From the cell containing the given text, extract its center point as [x, y] coordinate. 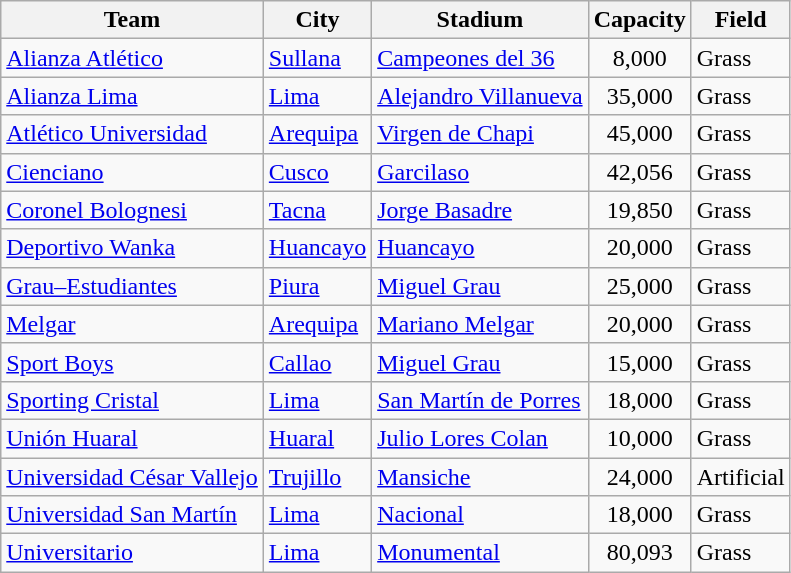
Alejandro Villanueva [480, 96]
45,000 [640, 134]
Cienciano [132, 172]
Trujillo [317, 477]
Melgar [132, 324]
Mansiche [480, 477]
Field [740, 20]
Grau–Estudiantes [132, 286]
10,000 [640, 438]
Atlético Universidad [132, 134]
Capacity [640, 20]
Alianza Atlético [132, 58]
Sport Boys [132, 362]
Deportivo Wanka [132, 248]
Unión Huaral [132, 438]
Monumental [480, 553]
Huaral [317, 438]
Callao [317, 362]
Jorge Basadre [480, 210]
25,000 [640, 286]
Universidad César Vallejo [132, 477]
Cusco [317, 172]
Coronel Bolognesi [132, 210]
Stadium [480, 20]
42,056 [640, 172]
Universidad San Martín [132, 515]
35,000 [640, 96]
Team [132, 20]
Sullana [317, 58]
Alianza Lima [132, 96]
15,000 [640, 362]
City [317, 20]
Artificial [740, 477]
19,850 [640, 210]
Julio Lores Colan [480, 438]
Piura [317, 286]
8,000 [640, 58]
80,093 [640, 553]
Tacna [317, 210]
24,000 [640, 477]
Sporting Cristal [132, 400]
Campeones del 36 [480, 58]
Universitario [132, 553]
Nacional [480, 515]
Virgen de Chapi [480, 134]
Mariano Melgar [480, 324]
San Martín de Porres [480, 400]
Garcilaso [480, 172]
